Scan for the cell matching the given text and deliver its (X, Y) coordinate at center. 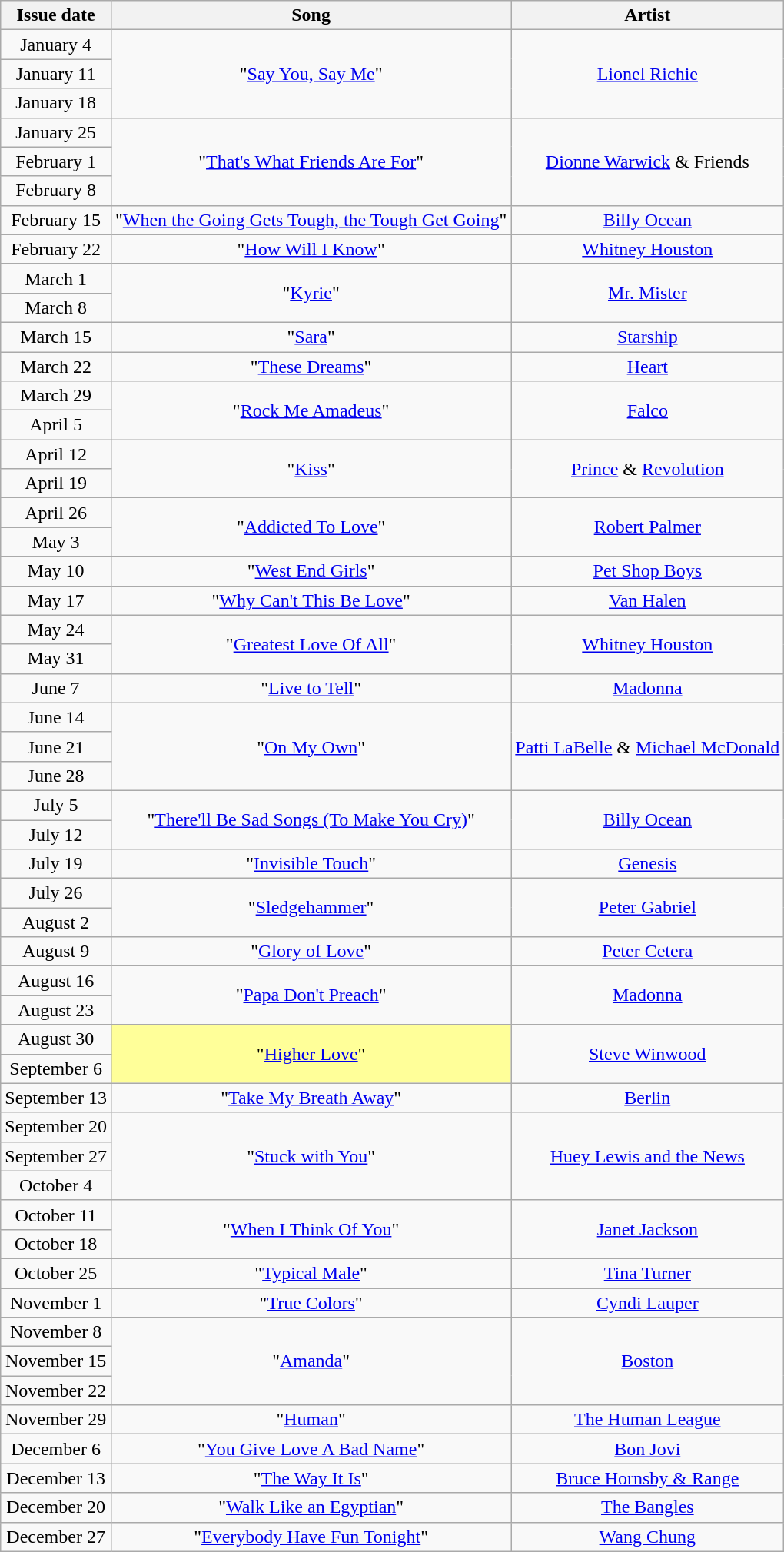
November 1 (56, 1303)
January 11 (56, 74)
July 19 (56, 864)
Patti LaBelle & Michael McDonald (647, 746)
Song (311, 15)
December 27 (56, 1537)
March 22 (56, 367)
August 2 (56, 922)
Boston (647, 1361)
"Addicted To Love" (311, 527)
"There'll Be Sad Songs (To Make You Cry)" (311, 819)
April 5 (56, 425)
February 8 (56, 191)
The Bangles (647, 1507)
"Walk Like an Egyptian" (311, 1507)
April 26 (56, 513)
May 24 (56, 630)
"Glory of Love" (311, 952)
September 6 (56, 1068)
Genesis (647, 864)
Van Halen (647, 600)
March 1 (56, 278)
February 1 (56, 161)
June 21 (56, 746)
April 19 (56, 484)
August 30 (56, 1039)
"True Colors" (311, 1303)
"These Dreams" (311, 367)
January 25 (56, 132)
October 11 (56, 1215)
"Kiss" (311, 469)
"Typical Male" (311, 1273)
October 18 (56, 1244)
"Say You, Say Me" (311, 74)
"That's What Friends Are For" (311, 161)
June 28 (56, 776)
"Everybody Have Fun Tonight" (311, 1537)
June 14 (56, 717)
February 15 (56, 220)
"Why Can't This Be Love" (311, 600)
"Greatest Love Of All" (311, 644)
March 15 (56, 337)
"How Will I Know" (311, 249)
"You Give Love A Bad Name" (311, 1449)
"Invisible Touch" (311, 864)
"Higher Love" (311, 1054)
December 13 (56, 1478)
Artist (647, 15)
Huey Lewis and the News (647, 1156)
Steve Winwood (647, 1054)
Berlin (647, 1098)
October 4 (56, 1185)
January 18 (56, 103)
"When the Going Gets Tough, the Tough Get Going" (311, 220)
Robert Palmer (647, 527)
June 7 (56, 688)
July 26 (56, 893)
November 15 (56, 1361)
May 3 (56, 542)
Mr. Mister (647, 293)
May 31 (56, 659)
August 9 (56, 952)
Dionne Warwick & Friends (647, 161)
The Human League (647, 1420)
Prince & Revolution (647, 469)
September 20 (56, 1127)
January 4 (56, 45)
August 16 (56, 981)
Tina Turner (647, 1273)
Pet Shop Boys (647, 571)
"West End Girls" (311, 571)
March 8 (56, 307)
July 12 (56, 834)
Heart (647, 367)
May 17 (56, 600)
December 20 (56, 1507)
October 25 (56, 1273)
September 27 (56, 1156)
Cyndi Lauper (647, 1303)
March 29 (56, 396)
Starship (647, 337)
"Amanda" (311, 1361)
"Sara" (311, 337)
"Take My Breath Away" (311, 1098)
"Kyrie" (311, 293)
Janet Jackson (647, 1229)
August 23 (56, 1010)
"On My Own" (311, 746)
November 29 (56, 1420)
July 5 (56, 805)
Lionel Richie (647, 74)
December 6 (56, 1449)
"Sledgehammer" (311, 908)
Issue date (56, 15)
"Live to Tell" (311, 688)
"The Way It Is" (311, 1478)
February 22 (56, 249)
Peter Cetera (647, 952)
Falco (647, 410)
Bruce Hornsby & Range (647, 1478)
"Human" (311, 1420)
May 10 (56, 571)
April 12 (56, 454)
"When I Think Of You" (311, 1229)
November 8 (56, 1332)
November 22 (56, 1391)
"Papa Don't Preach" (311, 995)
"Rock Me Amadeus" (311, 410)
"Stuck with You" (311, 1156)
September 13 (56, 1098)
Peter Gabriel (647, 908)
Wang Chung (647, 1537)
Bon Jovi (647, 1449)
